Determine the [x, y] coordinate at the center of the cell enclosing the given text.  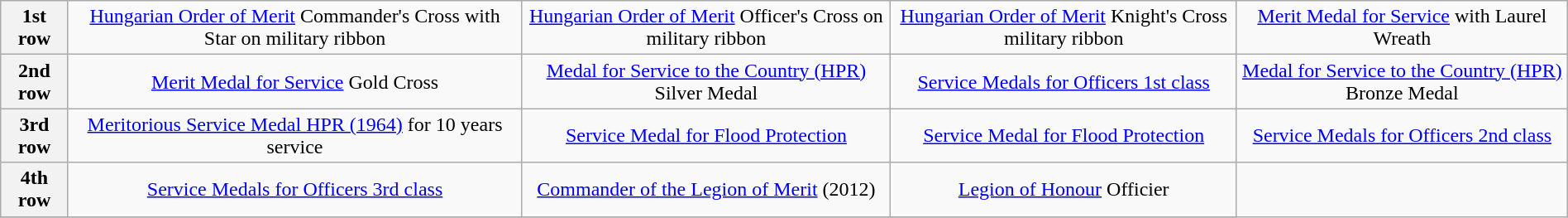
Medal for Service to the Country (HPR) Bronze Medal [1402, 81]
Hungarian Order of Merit Officer's Cross on military ribbon [706, 28]
Legion of Honour Officier [1064, 189]
4th row [35, 189]
Service Medals for Officers 3rd class [294, 189]
Meritorious Service Medal HPR (1964) for 10 years service [294, 136]
3rd row [35, 136]
Hungarian Order of Merit Commander's Cross with Star on military ribbon [294, 28]
Commander of the Legion of Merit (2012) [706, 189]
Merit Medal for Service Gold Cross [294, 81]
Merit Medal for Service with Laurel Wreath [1402, 28]
1st row [35, 28]
Hungarian Order of Merit Knight's Cross military ribbon [1064, 28]
Medal for Service to the Country (HPR) Silver Medal [706, 81]
Service Medals for Officers 1st class [1064, 81]
Service Medals for Officers 2nd class [1402, 136]
2nd row [35, 81]
